Provide the [x, y] coordinate of the cell's center where the given text is located.  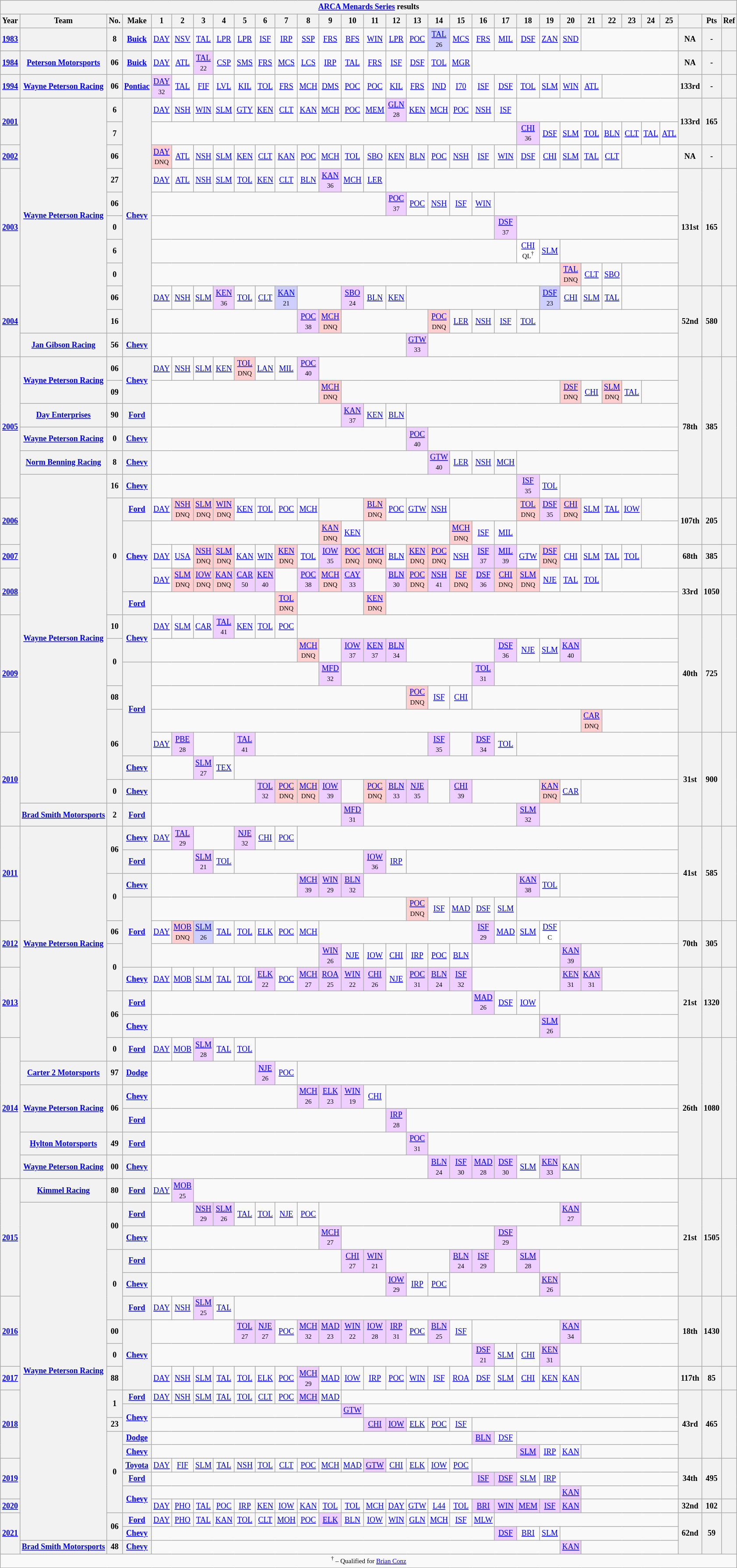
1430 [712, 1331]
Hylton Motorsports [63, 1144]
MOBDNQ [183, 932]
WIN29 [330, 885]
2008 [11, 592]
26th [690, 1108]
BFS [352, 39]
68th [690, 556]
KAN39 [571, 956]
Carter 2 Motorsports [63, 1073]
2020 [11, 1506]
107th [690, 521]
33rd [690, 592]
20 [571, 21]
ZAN [550, 39]
19 [550, 21]
ISF32 [461, 979]
WINDNQ [224, 509]
465 [712, 1424]
BLN33 [396, 791]
18th [690, 1331]
495 [712, 1479]
SLM25 [204, 1308]
MGR [461, 63]
MOB25 [183, 1191]
12 [396, 21]
TOL32 [265, 791]
CHI39 [461, 791]
CAY33 [352, 580]
KEN37 [375, 650]
KAN31 [592, 979]
14 [439, 21]
MAD28 [483, 1167]
78th [690, 427]
2012 [11, 944]
56 [115, 345]
NSH29 [204, 1214]
IOW28 [375, 1332]
GTW40 [439, 463]
900 [712, 780]
KEN33 [550, 1167]
2018 [11, 1424]
22 [612, 21]
TALDNQ [571, 274]
2002 [11, 157]
3 [204, 21]
ELK23 [330, 1097]
725 [712, 674]
2006 [11, 521]
LVL [224, 86]
11 [375, 21]
09 [115, 392]
BLN30 [396, 580]
WIN21 [375, 1261]
BLNDNQ [375, 509]
KAN34 [571, 1332]
DSFC [550, 932]
KEN40 [265, 580]
SND [571, 39]
IRP28 [396, 1120]
80 [115, 1191]
49 [115, 1144]
TOL31 [483, 674]
34th [690, 1479]
08 [115, 697]
43rd [690, 1424]
ARCA Menards Series results [369, 7]
MFD32 [330, 674]
NJE26 [265, 1073]
Day Enterprises [63, 415]
CHIQL† [528, 251]
ROA25 [330, 979]
KAN21 [286, 298]
2011 [11, 873]
2013 [11, 1002]
Toyota [137, 1465]
DSF29 [505, 1238]
Pontiac [137, 86]
IND [439, 86]
ISF30 [461, 1167]
NJE27 [265, 1332]
MAD23 [330, 1332]
131st [690, 228]
WIN26 [330, 956]
BLN34 [396, 650]
SBO24 [352, 298]
1983 [11, 39]
SLM32 [528, 815]
POC37 [396, 204]
48 [115, 1547]
ISFDNQ [461, 580]
TAL26 [439, 39]
KAN38 [528, 885]
MAD26 [483, 1003]
1050 [712, 592]
IOW35 [330, 556]
DMS [330, 86]
31st [690, 780]
KEN36 [224, 298]
305 [712, 944]
USA [183, 556]
15 [461, 21]
Pts [712, 21]
CHI26 [375, 979]
1994 [11, 86]
SMS [245, 63]
24 [651, 21]
ROA [461, 1379]
MCH32 [308, 1332]
21 [592, 21]
27 [115, 180]
97 [115, 1073]
MCH29 [308, 1379]
41st [690, 873]
1984 [11, 63]
Jan Gibson Racing [63, 345]
KAN37 [352, 415]
ISF37 [483, 556]
DSF30 [505, 1167]
GTW33 [417, 345]
IRP31 [396, 1332]
SLM21 [204, 862]
IOWDNQ [204, 580]
NSH41 [439, 580]
DSF37 [505, 227]
2021 [11, 1533]
580 [712, 321]
52nd [690, 321]
LAN [265, 368]
GTY [245, 110]
62nd [690, 1533]
9 [330, 21]
LCS [308, 63]
SSP [308, 39]
NJE32 [245, 838]
BLN25 [439, 1332]
NSV [183, 39]
DAYDNQ [162, 157]
Ref [729, 21]
GLN [417, 1519]
KAN40 [571, 650]
MLW [483, 1519]
No. [115, 21]
32nd [690, 1506]
13 [417, 21]
L44 [439, 1506]
IOW29 [396, 1284]
WIN19 [352, 1097]
TAL29 [183, 838]
DAY32 [162, 86]
BLN32 [352, 885]
IOW39 [330, 791]
DSF35 [550, 509]
CHI36 [528, 133]
2010 [11, 780]
CARDNQ [592, 721]
† – Qualified for Brian Conz [369, 1561]
102 [712, 1506]
2015 [11, 1238]
2004 [11, 321]
GLN28 [396, 110]
205 [712, 521]
2016 [11, 1331]
Year [11, 21]
IOW36 [375, 862]
585 [712, 873]
TAL22 [204, 63]
25 [669, 21]
2005 [11, 427]
MCH26 [308, 1097]
MIL39 [505, 556]
NJE35 [417, 791]
CHI27 [352, 1261]
CAR50 [245, 580]
KAN36 [330, 180]
1505 [712, 1238]
85 [712, 1379]
59 [712, 1533]
I70 [461, 86]
117th [690, 1379]
17 [505, 21]
MCH39 [308, 885]
IOW37 [352, 650]
TEX [224, 768]
40th [690, 674]
Make [137, 21]
18 [528, 21]
ELK22 [265, 979]
Peterson Motorsports [63, 63]
KAN27 [571, 1214]
CSP [224, 63]
Norm Benning Racing [63, 463]
TOL27 [245, 1332]
5 [245, 21]
2003 [11, 228]
70th [690, 944]
KEN26 [550, 1284]
MOH [286, 1519]
2007 [11, 556]
2001 [11, 122]
SLM27 [204, 768]
MFD31 [352, 815]
88 [115, 1379]
PBE28 [183, 744]
2019 [11, 1479]
90 [115, 415]
1320 [712, 1002]
1080 [712, 1108]
DSF21 [483, 1355]
2014 [11, 1108]
Team [63, 21]
4 [224, 21]
DSF23 [550, 298]
Kimmel Racing [63, 1191]
2009 [11, 674]
DSF34 [483, 744]
2017 [11, 1379]
